Return [x, y] of the center of cell containing provided text 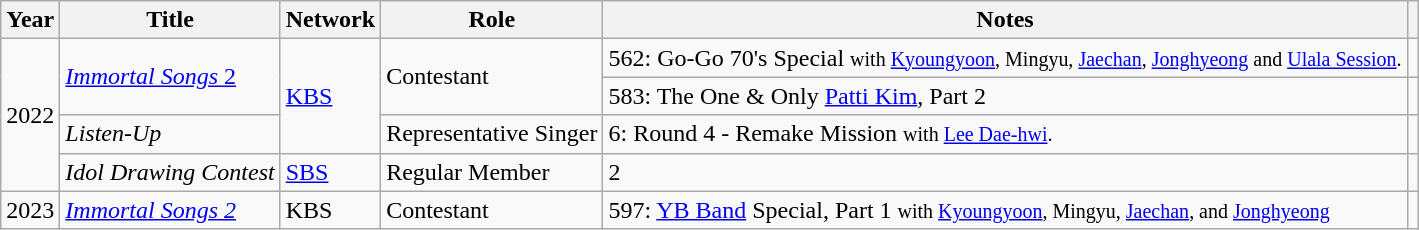
597: YB Band Special, Part 1 with Kyoungyoon, Mingyu, Jaechan, and Jonghyeong [1005, 210]
2 [1005, 172]
Representative Singer [492, 134]
583: The One & Only Patti Kim, Part 2 [1005, 96]
Idol Drawing Contest [170, 172]
6: Round 4 - Remake Mission with Lee Dae-hwi. [1005, 134]
Notes [1005, 20]
2023 [30, 210]
Year [30, 20]
2022 [30, 115]
562: Go-Go 70's Special with Kyoungyoon, Mingyu, Jaechan, Jonghyeong and Ulala Session. [1005, 58]
Title [170, 20]
SBS [330, 172]
Listen-Up [170, 134]
Regular Member [492, 172]
Role [492, 20]
Network [330, 20]
